Locate the cell with the specified text and output its [x, y] center coordinate. 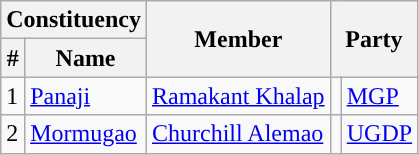
Ramakant Khalap [238, 96]
Constituency [74, 20]
# [13, 58]
Party [374, 39]
Member [238, 39]
Churchill Alemao [238, 134]
Panaji [86, 96]
Mormugao [86, 134]
MGP [379, 96]
2 [13, 134]
Name [86, 58]
UGDP [379, 134]
1 [13, 96]
